Identify which cell holds the provided text, then report its [X, Y] central coordinate. 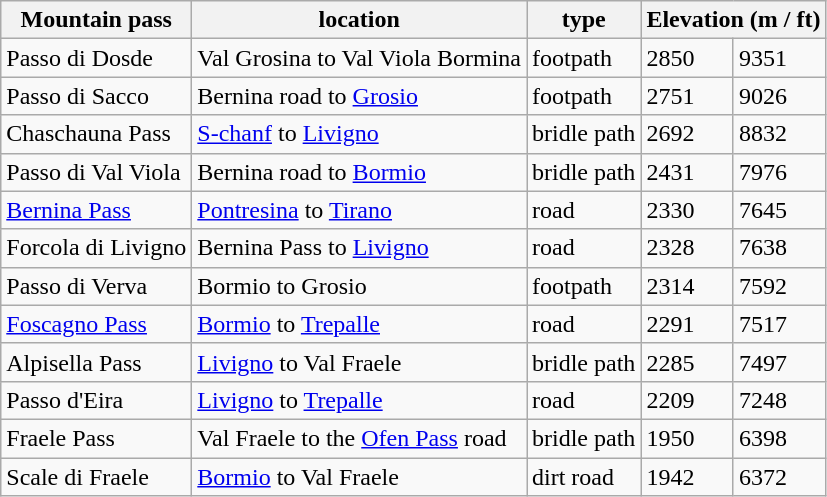
Passo di Verva [96, 286]
Passo di Dosde [96, 58]
Bormio to Grosio [360, 286]
Livigno to Trepalle [360, 400]
location [360, 20]
9351 [780, 58]
7645 [780, 210]
Bernina road to Grosio [360, 96]
Passo di Sacco [96, 96]
7592 [780, 286]
S-chanf to Livigno [360, 134]
Passo d'Eira [96, 400]
Bernina Pass [96, 210]
2692 [688, 134]
7976 [780, 172]
Forcola di Livigno [96, 248]
Passo di Val Viola [96, 172]
Bernina road to Bormio [360, 172]
dirt road [583, 477]
Foscagno Pass [96, 324]
Chaschauna Pass [96, 134]
2431 [688, 172]
Livigno to Val Fraele [360, 362]
Elevation (m / ft) [734, 20]
6372 [780, 477]
7638 [780, 248]
2285 [688, 362]
type [583, 20]
2209 [688, 400]
8832 [780, 134]
2291 [688, 324]
Mountain pass [96, 20]
6398 [780, 438]
Alpisella Pass [96, 362]
2850 [688, 58]
Val Fraele to the Ofen Pass road [360, 438]
Pontresina to Tirano [360, 210]
7248 [780, 400]
9026 [780, 96]
Fraele Pass [96, 438]
2330 [688, 210]
1950 [688, 438]
Val Grosina to Val Viola Bormina [360, 58]
2314 [688, 286]
7497 [780, 362]
Bernina Pass to Livigno [360, 248]
1942 [688, 477]
2751 [688, 96]
2328 [688, 248]
Bormio to Val Fraele [360, 477]
Bormio to Trepalle [360, 324]
Scale di Fraele [96, 477]
7517 [780, 324]
